Pinpoint the cell where the given text exists, returning its [x, y] midpoint coordinate. 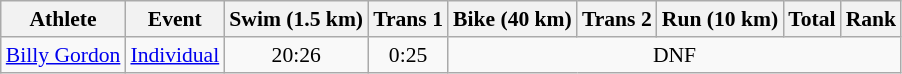
Swim (1.5 km) [296, 19]
Run (10 km) [720, 19]
Rank [872, 19]
Event [174, 19]
20:26 [296, 55]
Trans 1 [408, 19]
Billy Gordon [64, 55]
0:25 [408, 55]
Trans 2 [617, 19]
DNF [674, 55]
Athlete [64, 19]
Individual [174, 55]
Bike (40 km) [512, 19]
Total [812, 19]
